Pinpoint the cell where the given text exists, returning its [x, y] midpoint coordinate. 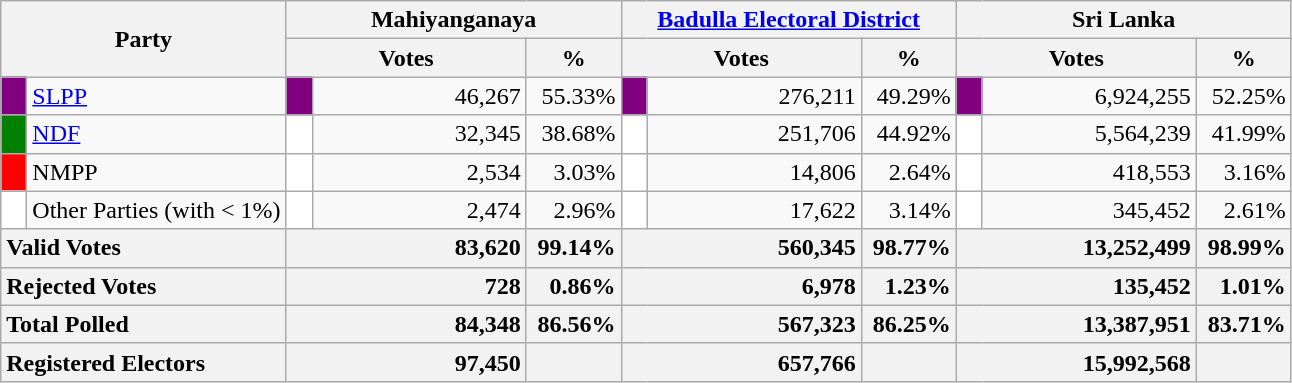
49.29% [908, 96]
6,978 [741, 286]
83,620 [406, 248]
657,766 [741, 362]
2,474 [419, 210]
44.92% [908, 134]
86.56% [574, 324]
13,387,951 [1076, 324]
NMPP [156, 172]
560,345 [741, 248]
345,452 [1089, 210]
32,345 [419, 134]
3.16% [1244, 172]
276,211 [754, 96]
1.23% [908, 286]
13,252,499 [1076, 248]
Sri Lanka [1124, 20]
418,553 [1089, 172]
728 [406, 286]
84,348 [406, 324]
99.14% [574, 248]
46,267 [419, 96]
6,924,255 [1089, 96]
86.25% [908, 324]
135,452 [1076, 286]
83.71% [1244, 324]
97,450 [406, 362]
3.14% [908, 210]
15,992,568 [1076, 362]
0.86% [574, 286]
3.03% [574, 172]
1.01% [1244, 286]
41.99% [1244, 134]
38.68% [574, 134]
2,534 [419, 172]
2.61% [1244, 210]
251,706 [754, 134]
Rejected Votes [144, 286]
Other Parties (with < 1%) [156, 210]
Badulla Electoral District [788, 20]
98.77% [908, 248]
Total Polled [144, 324]
14,806 [754, 172]
55.33% [574, 96]
5,564,239 [1089, 134]
98.99% [1244, 248]
Mahiyanganaya [454, 20]
SLPP [156, 96]
NDF [156, 134]
567,323 [741, 324]
17,622 [754, 210]
Valid Votes [144, 248]
52.25% [1244, 96]
Registered Electors [144, 362]
2.64% [908, 172]
2.96% [574, 210]
Party [144, 39]
